Extract the [x, y] coordinate from the center of the cell holding the provided text.  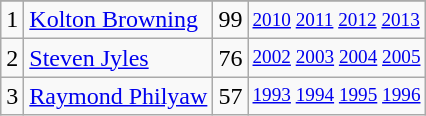
Kolton Browning [118, 20]
Raymond Philyaw [118, 96]
Steven Jyles [118, 58]
57 [230, 96]
2 [12, 58]
2002 2003 2004 2005 [336, 58]
76 [230, 58]
1 [12, 20]
3 [12, 96]
99 [230, 20]
2010 2011 2012 2013 [336, 20]
1993 1994 1995 1996 [336, 96]
